Extract the [x, y] coordinate from the center of the cell holding the provided text.  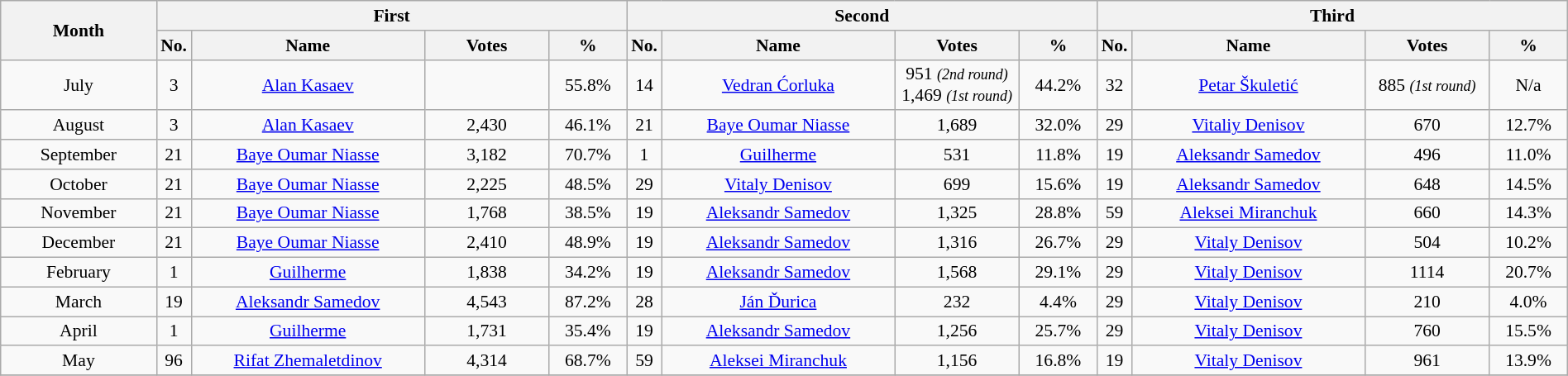
15.6% [1058, 184]
4,314 [486, 361]
20.7% [1528, 273]
July [79, 84]
October [79, 184]
87.2% [588, 302]
660 [1427, 213]
46.1% [588, 126]
648 [1427, 184]
April [79, 331]
2,410 [486, 243]
2,430 [486, 126]
38.5% [588, 213]
15.5% [1528, 331]
496 [1427, 155]
N/a [1528, 84]
232 [957, 302]
760 [1427, 331]
12.7% [1528, 126]
68.7% [588, 361]
25.7% [1058, 331]
210 [1427, 302]
1,689 [957, 126]
14.3% [1528, 213]
32.0% [1058, 126]
1,316 [957, 243]
1,768 [486, 213]
May [79, 361]
699 [957, 184]
48.5% [588, 184]
4,543 [486, 302]
16.8% [1058, 361]
11.0% [1528, 155]
13.9% [1528, 361]
26.7% [1058, 243]
1,731 [486, 331]
Ján Ďurica [778, 302]
34.2% [588, 273]
August [79, 126]
Month [79, 30]
70.7% [588, 155]
14.5% [1528, 184]
48.9% [588, 243]
670 [1427, 126]
11.8% [1058, 155]
4.0% [1528, 302]
Third [1333, 16]
September [79, 155]
3,182 [486, 155]
32 [1115, 84]
44.2% [1058, 84]
First [392, 16]
Vitaliy Denisov [1248, 126]
2,225 [486, 184]
29.1% [1058, 273]
1,838 [486, 273]
14 [644, 84]
504 [1427, 243]
961 [1427, 361]
Vedran Ćorluka [778, 84]
10.2% [1528, 243]
December [79, 243]
1,156 [957, 361]
55.8% [588, 84]
531 [957, 155]
February [79, 273]
885 (1st round) [1427, 84]
28.8% [1058, 213]
Petar Škuletić [1248, 84]
96 [174, 361]
1,256 [957, 331]
35.4% [588, 331]
Second [862, 16]
March [79, 302]
951 (2nd round) 1,469 (1st round) [957, 84]
4.4% [1058, 302]
1,325 [957, 213]
1,568 [957, 273]
1114 [1427, 273]
November [79, 213]
28 [644, 302]
Rifat Zhemaletdinov [308, 361]
